Output the (x, y) coordinate of the center of the cell containing the given text.  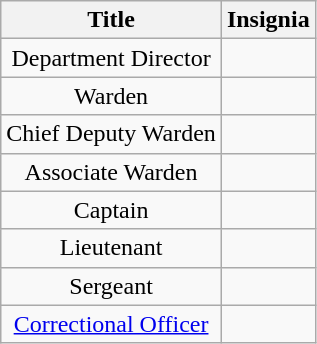
Department Director (112, 58)
Chief Deputy Warden (112, 134)
Associate Warden (112, 172)
Warden (112, 96)
Title (112, 20)
Insignia (268, 20)
Correctional Officer (112, 324)
Lieutenant (112, 248)
Captain (112, 210)
Sergeant (112, 286)
